Output the [x, y] coordinate of the center of the cell containing the given text.  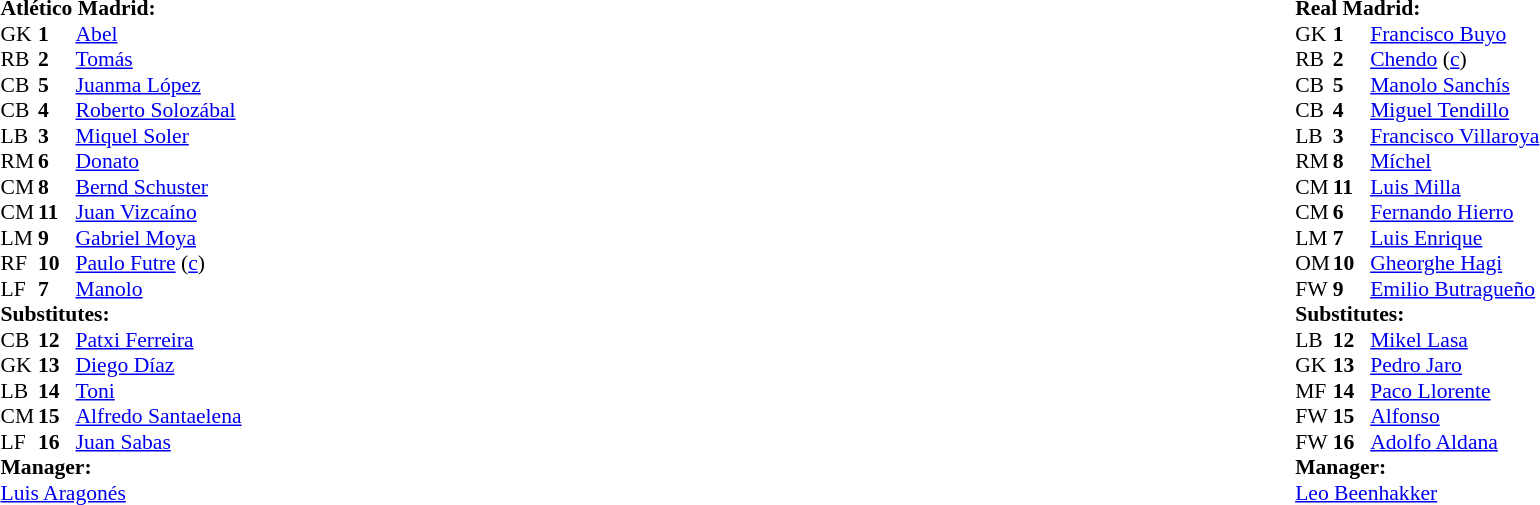
Gheorghe Hagi [1454, 263]
Alfonso [1454, 417]
Manolo [159, 289]
Diego Díaz [159, 365]
Tomás [159, 59]
Roberto Solozábal [159, 111]
Juan Sabas [159, 442]
Fernando Hierro [1454, 213]
Miquel Soler [159, 136]
Juan Vizcaíno [159, 213]
Bernd Schuster [159, 187]
Emilio Butragueño [1454, 289]
OM [1314, 263]
Francisco Buyo [1454, 34]
Luis Enrique [1454, 238]
RF [19, 263]
Manolo Sanchís [1454, 85]
Juanma López [159, 85]
Patxi Ferreira [159, 340]
Alfredo Santaelena [159, 417]
Paulo Futre (c) [159, 263]
Pedro Jaro [1454, 365]
Luis Milla [1454, 187]
Abel [159, 34]
Paco Llorente [1454, 391]
Gabriel Moya [159, 238]
Francisco Villaroya [1454, 136]
Chendo (c) [1454, 59]
Miguel Tendillo [1454, 111]
Mikel Lasa [1454, 340]
Adolfo Aldana [1454, 442]
Toni [159, 391]
Donato [159, 161]
MF [1314, 391]
Míchel [1454, 161]
